Identify which cell holds the provided text, then report its (X, Y) central coordinate. 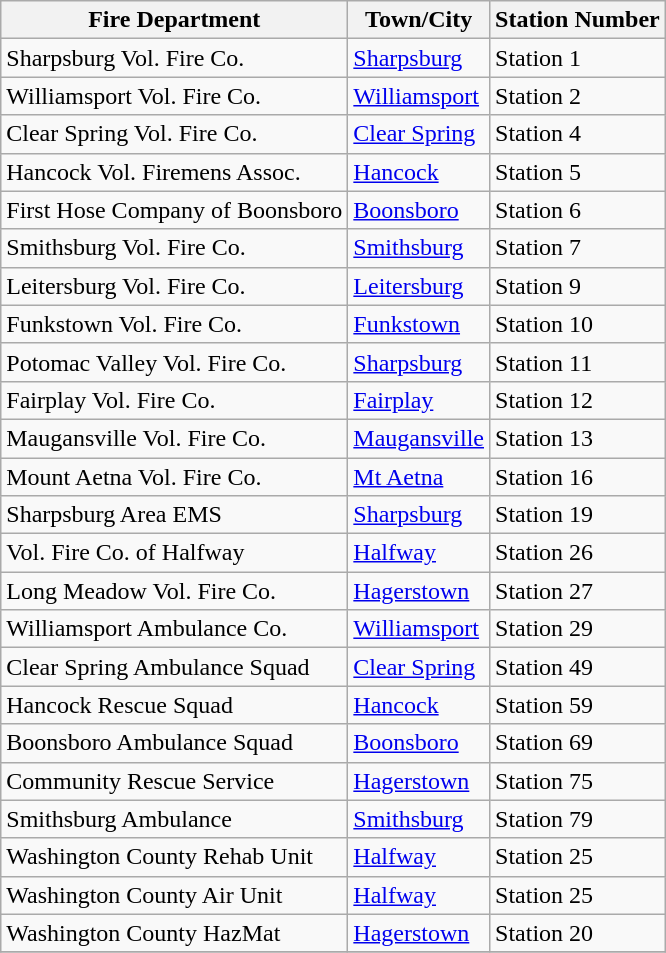
Funkstown Vol. Fire Co. (174, 324)
Leitersburg (419, 286)
Station 7 (578, 248)
Clear Spring Ambulance Squad (174, 667)
Station 5 (578, 172)
Fire Department (174, 20)
Smithsburg Vol. Fire Co. (174, 248)
Station 20 (578, 933)
Washington County HazMat (174, 933)
Station 26 (578, 553)
Station 59 (578, 705)
Station 10 (578, 324)
Williamsport Vol. Fire Co. (174, 96)
Station 6 (578, 210)
Vol. Fire Co. of Halfway (174, 553)
Station 75 (578, 781)
Sharpsburg Vol. Fire Co. (174, 58)
Station 49 (578, 667)
Mt Aetna (419, 477)
Station 13 (578, 438)
Hancock Rescue Squad (174, 705)
Station 2 (578, 96)
Long Meadow Vol. Fire Co. (174, 591)
Washington County Air Unit (174, 895)
Funkstown (419, 324)
Station Number (578, 20)
Washington County Rehab Unit (174, 857)
Fairplay (419, 400)
Community Rescue Service (174, 781)
Smithsburg Ambulance (174, 819)
First Hose Company of Boonsboro (174, 210)
Clear Spring Vol. Fire Co. (174, 134)
Station 69 (578, 743)
Leitersburg Vol. Fire Co. (174, 286)
Fairplay Vol. Fire Co. (174, 400)
Station 1 (578, 58)
Maugansville (419, 438)
Station 9 (578, 286)
Station 79 (578, 819)
Station 12 (578, 400)
Hancock Vol. Firemens Assoc. (174, 172)
Station 27 (578, 591)
Mount Aetna Vol. Fire Co. (174, 477)
Station 4 (578, 134)
Williamsport Ambulance Co. (174, 629)
Station 19 (578, 515)
Station 29 (578, 629)
Potomac Valley Vol. Fire Co. (174, 362)
Town/City (419, 20)
Boonsboro Ambulance Squad (174, 743)
Station 16 (578, 477)
Sharpsburg Area EMS (174, 515)
Maugansville Vol. Fire Co. (174, 438)
Station 11 (578, 362)
